Capture the cell that displays the provided text and extract its [x, y] central coordinate. 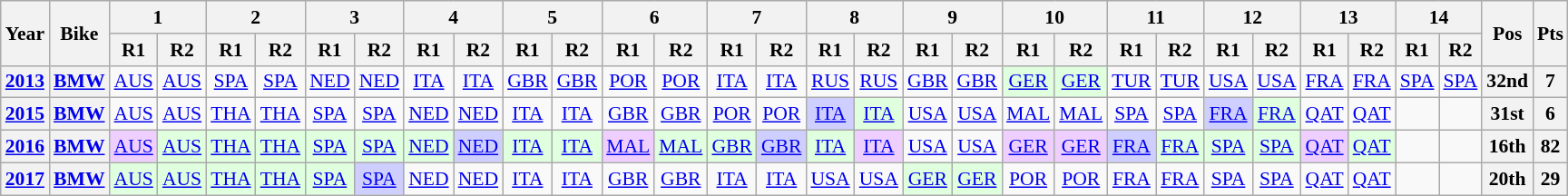
16th [1507, 147]
20th [1507, 179]
Year [25, 33]
2015 [25, 114]
2017 [25, 179]
5 [552, 17]
1 [158, 17]
32nd [1507, 82]
3 [354, 17]
10 [1054, 17]
8 [855, 17]
12 [1252, 17]
2013 [25, 82]
Pos [1507, 33]
29 [1550, 179]
31st [1507, 114]
2016 [25, 147]
14 [1439, 17]
2 [256, 17]
4 [454, 17]
Pts [1550, 33]
11 [1156, 17]
9 [953, 17]
Bike [79, 33]
82 [1550, 147]
13 [1348, 17]
